Search for the cell housing the specified text and yield its (x, y) center coordinate. 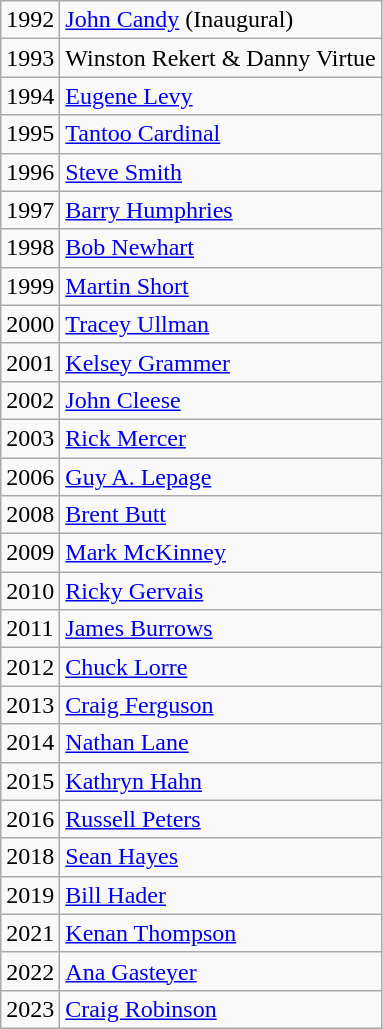
2022 (30, 971)
2018 (30, 857)
Craig Robinson (220, 1009)
John Cleese (220, 400)
Barry Humphries (220, 210)
Chuck Lorre (220, 667)
2001 (30, 362)
Steve Smith (220, 172)
2023 (30, 1009)
Russell Peters (220, 819)
Kathryn Hahn (220, 781)
Brent Butt (220, 515)
James Burrows (220, 629)
2009 (30, 553)
2021 (30, 933)
2019 (30, 895)
1996 (30, 172)
Craig Ferguson (220, 705)
1992 (30, 20)
2013 (30, 705)
Bill Hader (220, 895)
2008 (30, 515)
Kenan Thompson (220, 933)
1997 (30, 210)
Sean Hayes (220, 857)
Nathan Lane (220, 743)
2000 (30, 324)
1993 (30, 58)
Martin Short (220, 286)
1998 (30, 248)
1994 (30, 96)
Mark McKinney (220, 553)
2010 (30, 591)
2002 (30, 400)
Tantoo Cardinal (220, 134)
Ana Gasteyer (220, 971)
2006 (30, 477)
Kelsey Grammer (220, 362)
2012 (30, 667)
Rick Mercer (220, 438)
Eugene Levy (220, 96)
Guy A. Lepage (220, 477)
1995 (30, 134)
2014 (30, 743)
2011 (30, 629)
Winston Rekert & Danny Virtue (220, 58)
John Candy (Inaugural) (220, 20)
Bob Newhart (220, 248)
Tracey Ullman (220, 324)
2003 (30, 438)
2016 (30, 819)
2015 (30, 781)
1999 (30, 286)
Ricky Gervais (220, 591)
